Detect which cell encompasses the target text, then output its (x, y) center coordinate. 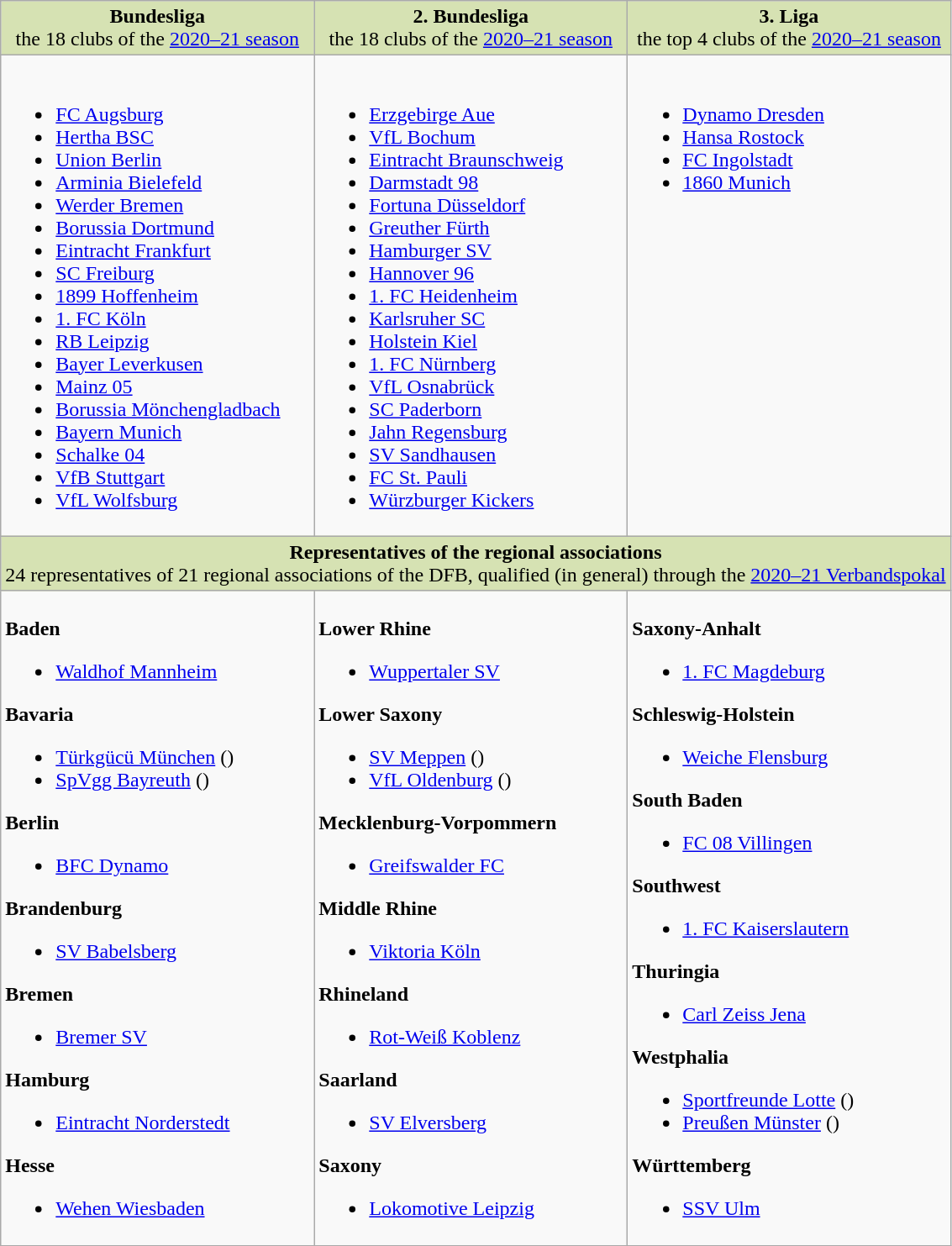
2. Bundesligathe 18 clubs of the 2020–21 season (471, 29)
3. Ligathe top 4 clubs of the 2020–21 season (789, 29)
Bundesligathe 18 clubs of the 2020–21 season (158, 29)
Dynamo DresdenHansa RostockFC Ingolstadt1860 Munich (789, 296)
